Pinpoint the cell where the given text exists, returning its [X, Y] midpoint coordinate. 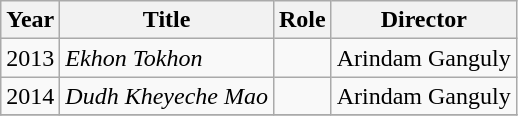
Title [167, 20]
Role [302, 20]
Dudh Kheyeche Mao [167, 96]
2014 [30, 96]
Year [30, 20]
Ekhon Tokhon [167, 58]
Director [424, 20]
2013 [30, 58]
